Identify which cell holds the provided text, then report its (x, y) central coordinate. 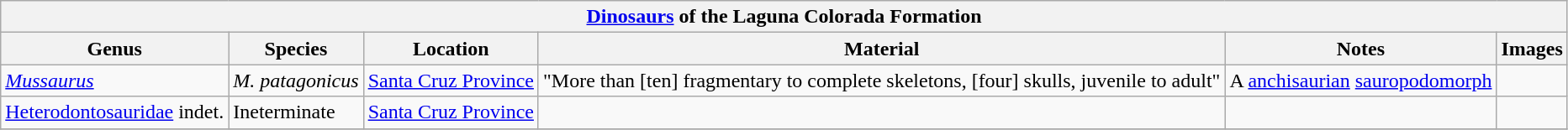
Genus (114, 49)
Material (881, 49)
A anchisaurian sauropodomorph (1360, 81)
Images (1532, 49)
Notes (1360, 49)
Species (296, 49)
Mussaurus (114, 81)
Heterodontosauridae indet. (114, 112)
Dinosaurs of the Laguna Colorada Formation (784, 17)
M. patagonicus (296, 81)
"More than [ten] fragmentary to complete skeletons, [four] skulls, juvenile to adult" (881, 81)
Ineterminate (296, 112)
Location (451, 49)
